Find where the given text appears and provide that cell's center as (x, y) coordinate. 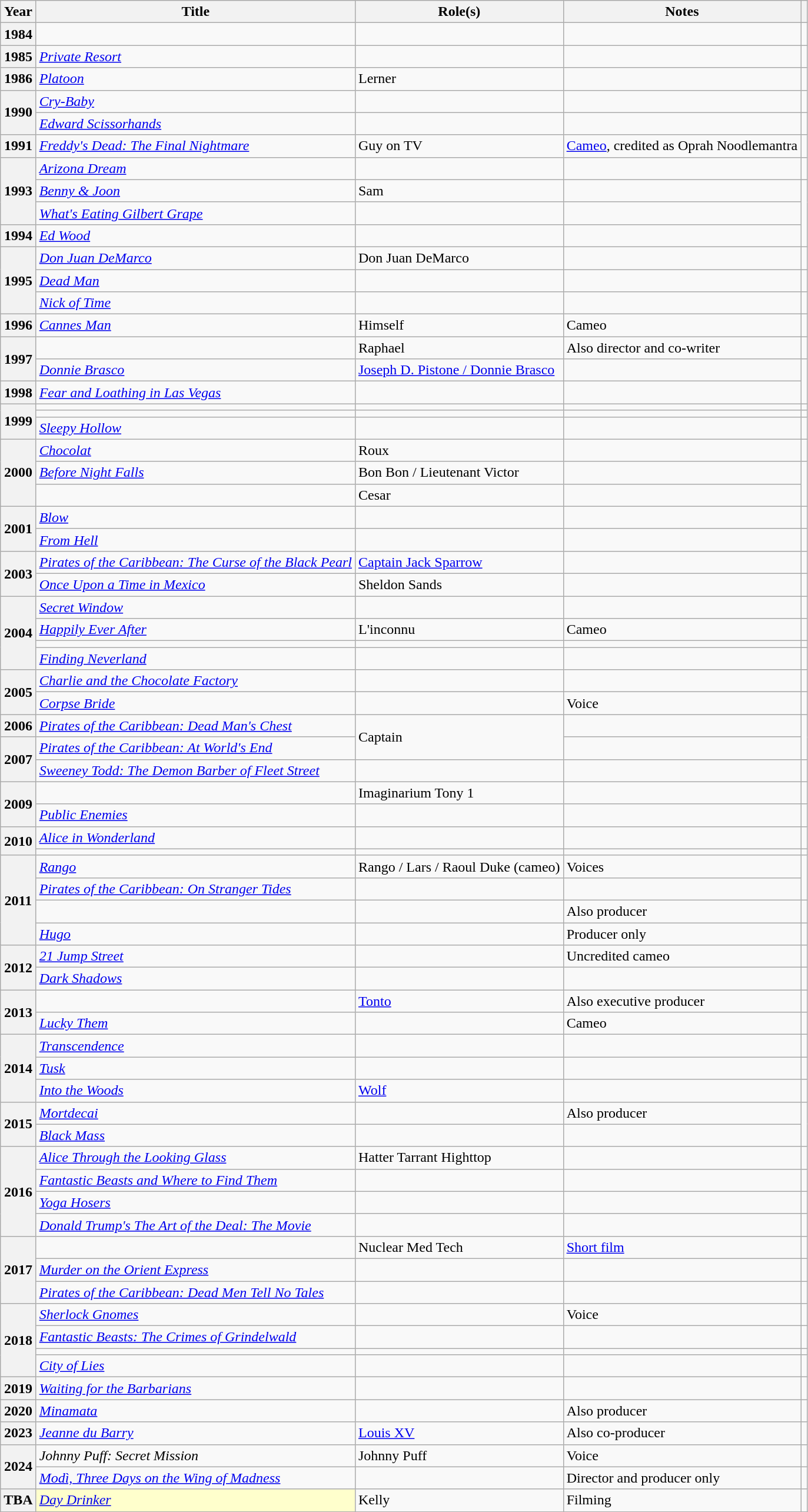
Cannes Man (195, 325)
Also executive producer (682, 1001)
2000 (18, 473)
2010 (18, 840)
Sweeney Todd: The Demon Barber of Fleet Street (195, 770)
2016 (18, 1191)
Platoon (195, 79)
2015 (18, 1124)
Lerner (459, 79)
2018 (18, 1341)
Ed Wood (195, 235)
2024 (18, 1467)
Corpse Bride (195, 703)
2005 (18, 692)
Mortdecai (195, 1113)
Black Mass (195, 1135)
1990 (18, 112)
Notes (682, 12)
Modì, Three Days on the Wing of Madness (195, 1478)
2006 (18, 726)
City of Lies (195, 1366)
Cry-Baby (195, 101)
2019 (18, 1388)
L'inconnu (459, 630)
Into the Woods (195, 1091)
1993 (18, 191)
Imaginarium Tony 1 (459, 793)
Sam (459, 191)
Transcendence (195, 1046)
1995 (18, 280)
Nick of Time (195, 303)
1985 (18, 57)
Rango (195, 866)
Filming (682, 1500)
Waiting for the Barbarians (195, 1388)
Before Night Falls (195, 473)
Pirates of the Caribbean: The Curse of the Black Pearl (195, 562)
Once Upon a Time in Mexico (195, 584)
1998 (18, 393)
Fantastic Beasts: The Crimes of Grindelwald (195, 1337)
Charlie and the Chocolate Factory (195, 681)
Tonto (459, 1001)
Donnie Brasco (195, 370)
Roux (459, 450)
Nuclear Med Tech (459, 1247)
2023 (18, 1433)
2014 (18, 1068)
2004 (18, 632)
Uncredited cameo (682, 956)
Also co-producer (682, 1433)
Year (18, 12)
1994 (18, 235)
Also director and co-writer (682, 348)
2020 (18, 1411)
Alice in Wonderland (195, 838)
Cesar (459, 495)
Pirates of the Caribbean: On Stranger Tides (195, 889)
Producer only (682, 934)
Day Drinker (195, 1500)
Voices (682, 866)
Dark Shadows (195, 979)
Yoga Hosers (195, 1202)
Public Enemies (195, 815)
2013 (18, 1012)
Pirates of the Caribbean: Dead Men Tell No Tales (195, 1292)
Himself (459, 325)
1997 (18, 359)
1986 (18, 79)
Happily Ever After (195, 630)
Pirates of the Caribbean: Dead Man's Chest (195, 726)
Role(s) (459, 12)
Donald Trump's The Art of the Deal: The Movie (195, 1225)
Short film (682, 1247)
Johnny Puff: Secret Mission (195, 1455)
Fear and Loathing in Las Vegas (195, 393)
Cameo, credited as Oprah Noodlemantra (682, 146)
Title (195, 12)
Bon Bon / Lieutenant Victor (459, 473)
2001 (18, 529)
Hatter Tarrant Highttop (459, 1158)
Captain (459, 737)
Director and producer only (682, 1478)
What's Eating Gilbert Grape (195, 213)
2009 (18, 804)
2011 (18, 900)
Sherlock Gnomes (195, 1315)
2003 (18, 573)
21 Jump Street (195, 956)
1999 (18, 421)
1991 (18, 146)
Johnny Puff (459, 1455)
Lucky Them (195, 1023)
Secret Window (195, 607)
Sleepy Hollow (195, 428)
Kelly (459, 1500)
Hugo (195, 934)
Fantastic Beasts and Where to Find Them (195, 1180)
Joseph D. Pistone / Donnie Brasco (459, 370)
Captain Jack Sparrow (459, 562)
1984 (18, 34)
Rango / Lars / Raoul Duke (cameo) (459, 866)
Arizona Dream (195, 168)
Louis XV (459, 1433)
2007 (18, 759)
2017 (18, 1270)
Raphael (459, 348)
Minamata (195, 1411)
Edward Scissorhands (195, 124)
Wolf (459, 1091)
1996 (18, 325)
2012 (18, 968)
Murder on the Orient Express (195, 1270)
TBA (18, 1500)
Jeanne du Barry (195, 1433)
Freddy's Dead: The Final Nightmare (195, 146)
From Hell (195, 540)
Finding Neverland (195, 659)
Dead Man (195, 281)
Pirates of the Caribbean: At World's End (195, 748)
Alice Through the Looking Glass (195, 1158)
Blow (195, 517)
Guy on TV (459, 146)
Sheldon Sands (459, 584)
Benny & Joon (195, 191)
Tusk (195, 1068)
Chocolat (195, 450)
Private Resort (195, 57)
